Return [x, y] of the center of cell containing provided text 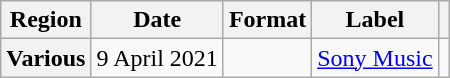
Date [157, 20]
Region [46, 20]
Sony Music [375, 58]
Format [267, 20]
9 April 2021 [157, 58]
Various [46, 58]
Label [375, 20]
